Return the (x, y) coordinate for the center point of the cell that contains the specified text.  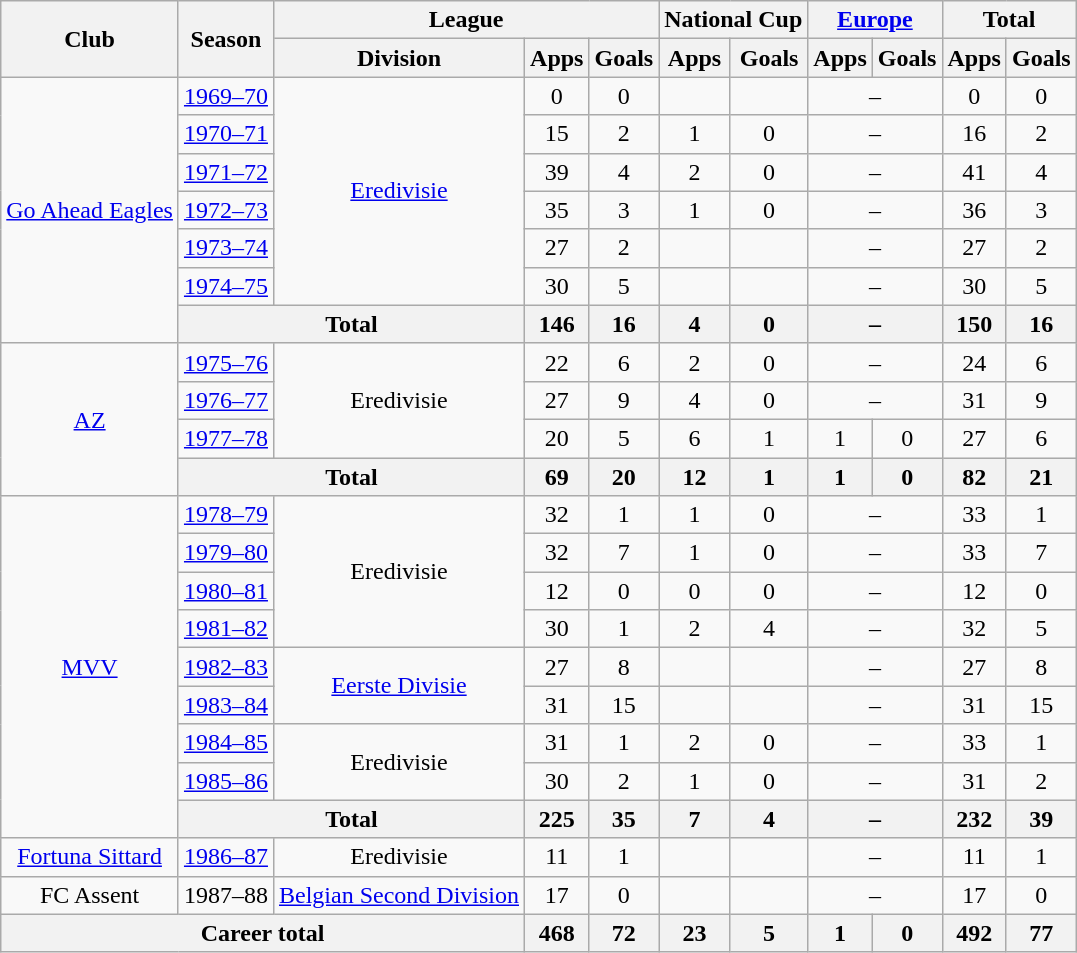
1987–88 (226, 895)
36 (974, 210)
1984–85 (226, 743)
1982–83 (226, 667)
492 (974, 933)
Division (398, 58)
Club (90, 39)
72 (624, 933)
21 (1041, 477)
1974–75 (226, 286)
National Cup (734, 20)
1975–76 (226, 362)
1983–84 (226, 705)
23 (695, 933)
FC Assent (90, 895)
1972–73 (226, 210)
77 (1041, 933)
1970–71 (226, 134)
146 (557, 324)
225 (557, 819)
Career total (263, 933)
AZ (90, 419)
Belgian Second Division (398, 895)
Go Ahead Eagles (90, 210)
22 (557, 362)
468 (557, 933)
Europe (875, 20)
MVV (90, 668)
1985–86 (226, 781)
41 (974, 172)
232 (974, 819)
Season (226, 39)
League (466, 20)
69 (557, 477)
1986–87 (226, 857)
82 (974, 477)
1971–72 (226, 172)
1979–80 (226, 553)
1980–81 (226, 591)
1981–82 (226, 629)
1978–79 (226, 515)
1969–70 (226, 96)
1973–74 (226, 248)
150 (974, 324)
1976–77 (226, 400)
1977–78 (226, 438)
Fortuna Sittard (90, 857)
Eerste Divisie (398, 686)
24 (974, 362)
